Search for the cell housing the specified text and yield its (X, Y) center coordinate. 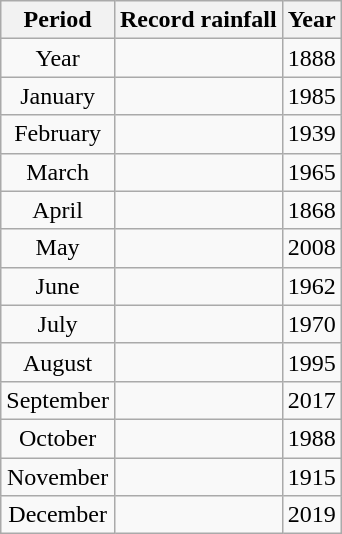
Record rainfall (198, 20)
1995 (312, 362)
2008 (312, 248)
March (58, 172)
December (58, 515)
September (58, 400)
1939 (312, 134)
August (58, 362)
February (58, 134)
2017 (312, 400)
1988 (312, 438)
November (58, 477)
April (58, 210)
1970 (312, 324)
June (58, 286)
2019 (312, 515)
1868 (312, 210)
1965 (312, 172)
1915 (312, 477)
1888 (312, 58)
1962 (312, 286)
Period (58, 20)
January (58, 96)
1985 (312, 96)
October (58, 438)
May (58, 248)
July (58, 324)
